Determine the [x, y] coordinate at the center of the cell enclosing the given text.  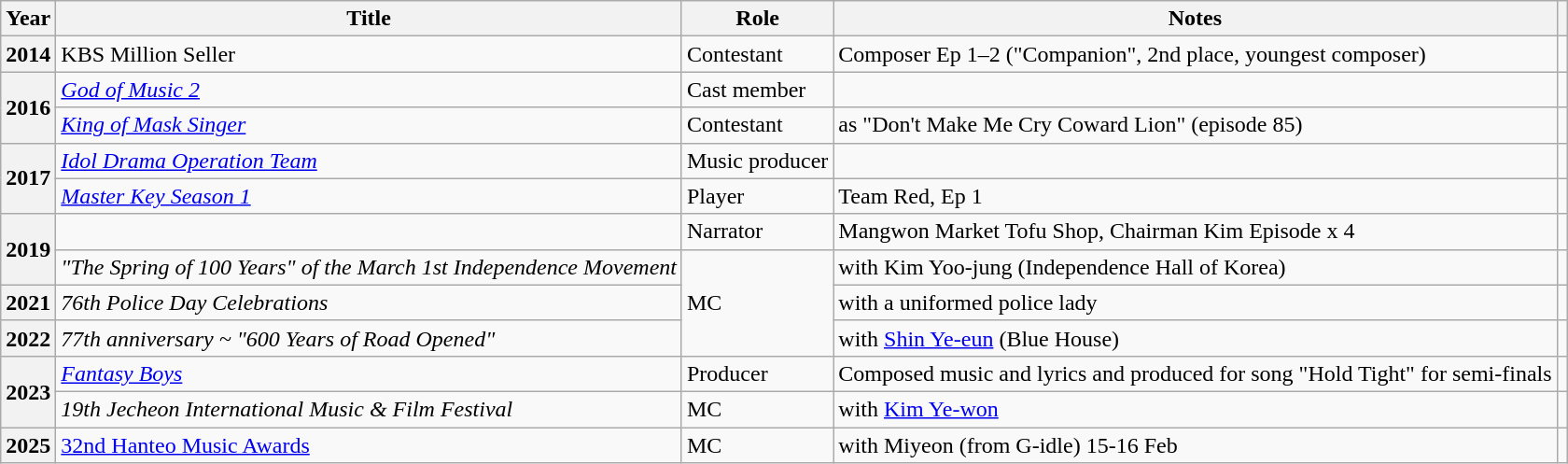
2017 [28, 178]
Team Red, Ep 1 [1195, 196]
76th Police Day Celebrations [370, 302]
19th Jecheon International Music & Film Festival [370, 409]
Master Key Season 1 [370, 196]
Music producer [757, 161]
Narrator [757, 232]
Notes [1195, 19]
Role [757, 19]
2019 [28, 249]
77th anniversary ~ "600 Years of Road Opened" [370, 338]
KBS Million Seller [370, 54]
2023 [28, 391]
as "Don't Make Me Cry Coward Lion" (episode 85) [1195, 125]
with Shin Ye-eun (Blue House) [1195, 338]
with Kim Ye-won [1195, 409]
Fantasy Boys [370, 373]
Mangwon Market Tofu Shop, Chairman Kim Episode x 4 [1195, 232]
with a uniformed police lady [1195, 302]
God of Music 2 [370, 90]
Composer Ep 1–2 ("Companion", 2nd place, youngest composer) [1195, 54]
Player [757, 196]
Title [370, 19]
2021 [28, 302]
2025 [28, 445]
King of Mask Singer [370, 125]
2016 [28, 107]
"The Spring of 100 Years" of the March 1st Independence Movement [370, 267]
2022 [28, 338]
Idol Drama Operation Team [370, 161]
with Kim Yoo-jung (Independence Hall of Korea) [1195, 267]
Year [28, 19]
2014 [28, 54]
Composed music and lyrics and produced for song "Hold Tight" for semi-finals [1195, 373]
Producer [757, 373]
32nd Hanteo Music Awards [370, 445]
with Miyeon (from G-idle) 15-16 Feb [1195, 445]
Cast member [757, 90]
